Identify which cell holds the provided text, then report its [X, Y] central coordinate. 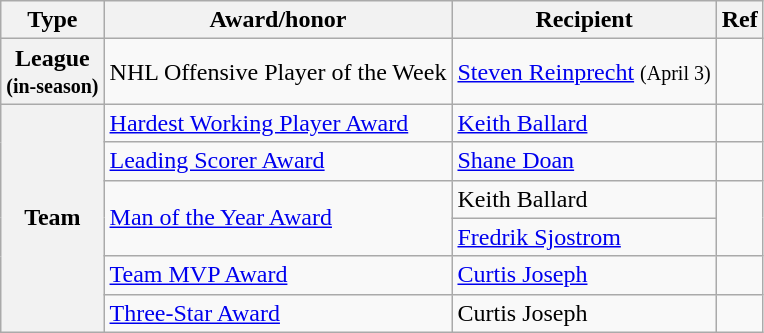
Team [52, 218]
Fredrik Sjostrom [584, 237]
NHL Offensive Player of the Week [278, 72]
Three-Star Award [278, 313]
Leading Scorer Award [278, 161]
Man of the Year Award [278, 218]
Team MVP Award [278, 275]
Recipient [584, 20]
Type [52, 20]
Ref [740, 20]
Award/honor [278, 20]
League(in-season) [52, 72]
Hardest Working Player Award [278, 123]
Shane Doan [584, 161]
Steven Reinprecht (April 3) [584, 72]
